For the text-containing cell, return its midpoint in (x, y) coordinate format. 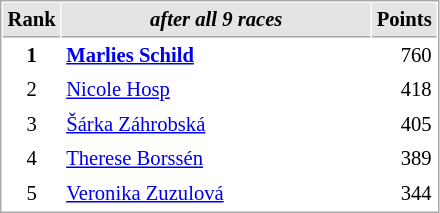
Šárka Záhrobská (216, 124)
1 (32, 56)
Veronika Zuzulová (216, 194)
Marlies Schild (216, 56)
Rank (32, 20)
418 (404, 90)
760 (404, 56)
Therese Borssén (216, 158)
4 (32, 158)
5 (32, 194)
344 (404, 194)
2 (32, 90)
3 (32, 124)
405 (404, 124)
after all 9 races (216, 20)
Points (404, 20)
389 (404, 158)
Nicole Hosp (216, 90)
